Output the [x, y] coordinate of the center of the cell containing the given text.  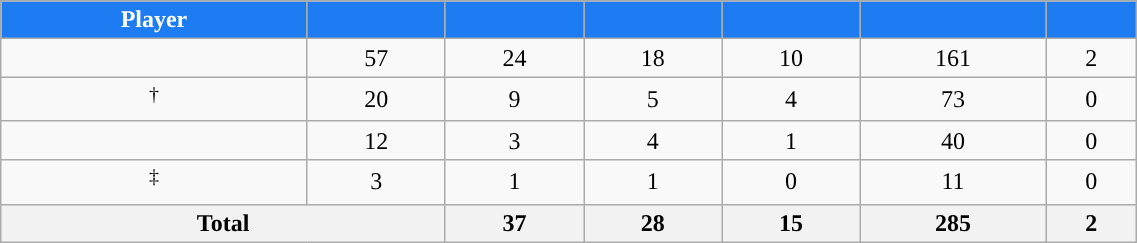
28 [653, 223]
10 [791, 58]
Player [154, 20]
40 [953, 140]
57 [376, 58]
5 [653, 100]
24 [514, 58]
11 [953, 182]
20 [376, 100]
37 [514, 223]
† [154, 100]
Total [224, 223]
12 [376, 140]
9 [514, 100]
161 [953, 58]
‡ [154, 182]
18 [653, 58]
285 [953, 223]
15 [791, 223]
73 [953, 100]
